Output the [x, y] coordinate of the center of the cell containing the given text.  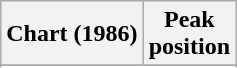
Chart (1986) [72, 34]
Peakposition [189, 34]
